Return (x, y) of the center of cell containing provided text 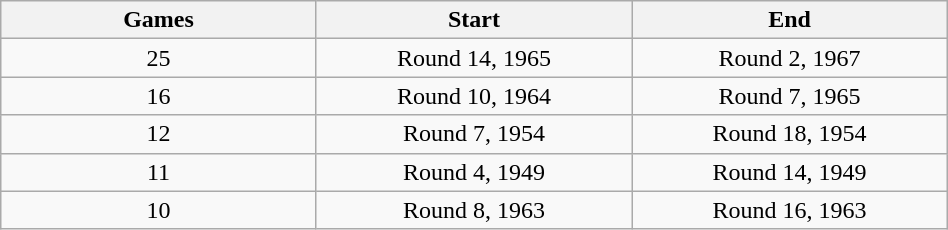
Round 8, 1963 (474, 210)
Round 14, 1949 (790, 172)
Round 2, 1967 (790, 58)
16 (158, 96)
12 (158, 134)
Games (158, 20)
End (790, 20)
Round 16, 1963 (790, 210)
Round 14, 1965 (474, 58)
Round 10, 1964 (474, 96)
Round 7, 1954 (474, 134)
Round 4, 1949 (474, 172)
Round 7, 1965 (790, 96)
Start (474, 20)
11 (158, 172)
25 (158, 58)
10 (158, 210)
Round 18, 1954 (790, 134)
